From the cell containing the given text, extract its center point as (x, y) coordinate. 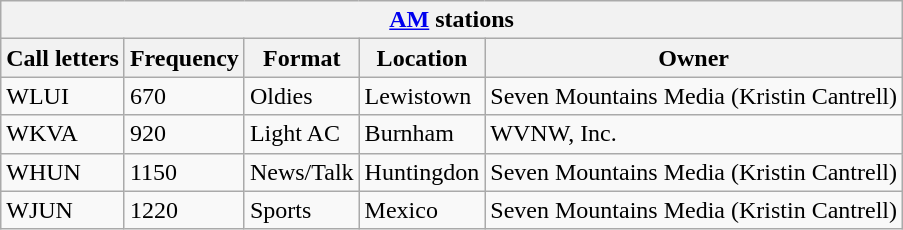
News/Talk (302, 172)
WLUI (63, 96)
Oldies (302, 96)
Location (422, 58)
WVNW, Inc. (694, 134)
Lewistown (422, 96)
WHUN (63, 172)
Call letters (63, 58)
1220 (184, 210)
Huntingdon (422, 172)
WKVA (63, 134)
Format (302, 58)
670 (184, 96)
Owner (694, 58)
Frequency (184, 58)
Burnham (422, 134)
WJUN (63, 210)
AM stations (452, 20)
Mexico (422, 210)
920 (184, 134)
Sports (302, 210)
1150 (184, 172)
Light AC (302, 134)
